From the cell containing the given text, extract its center point as (x, y) coordinate. 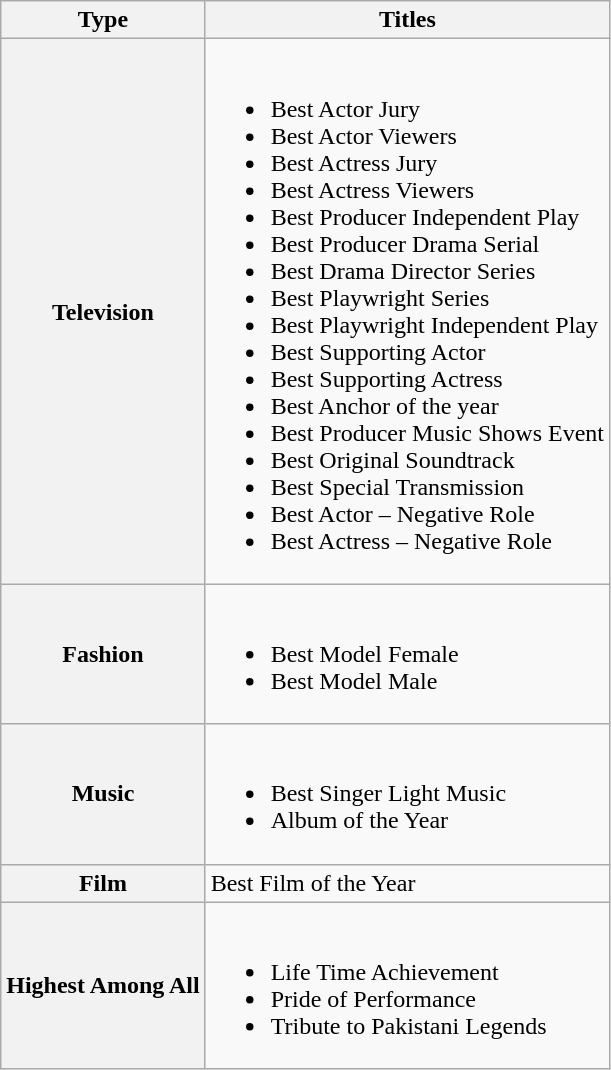
Life Time AchievementPride of PerformanceTribute to Pakistani Legends (407, 986)
Music (103, 794)
Fashion (103, 654)
Television (103, 312)
Best Film of the Year (407, 883)
Film (103, 883)
Best Singer Light MusicAlbum of the Year (407, 794)
Titles (407, 20)
Highest Among All (103, 986)
Type (103, 20)
Best Model FemaleBest Model Male (407, 654)
